From the cell containing the given text, extract its center point as (X, Y) coordinate. 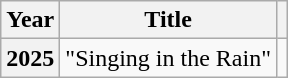
Year (30, 20)
Title (168, 20)
2025 (30, 58)
"Singing in the Rain" (168, 58)
